From the cell containing the given text, extract its center point as (x, y) coordinate. 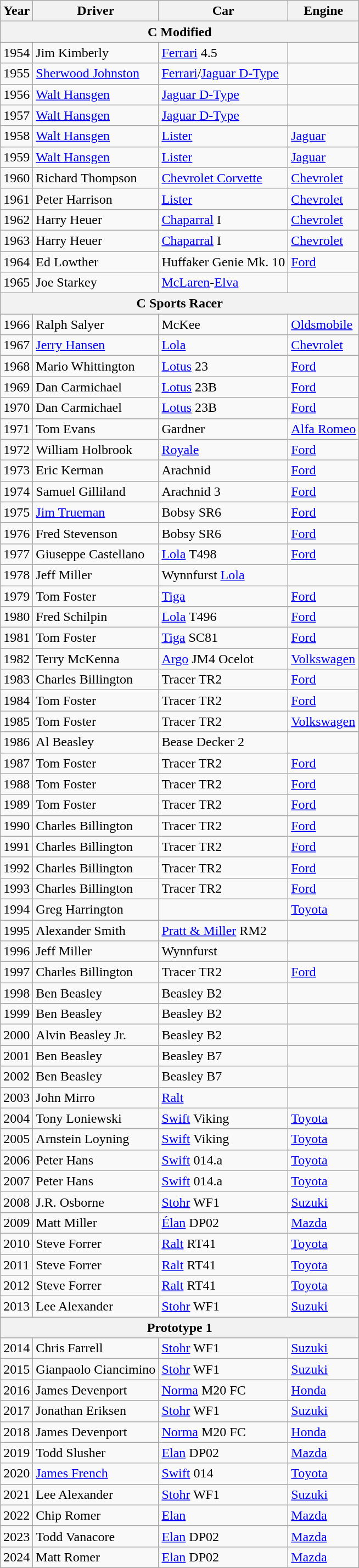
2003 (16, 1097)
1960 (16, 178)
1991 (16, 847)
1968 (16, 366)
Arnstein Loyning (96, 1139)
2013 (16, 1307)
Tony Loniewski (96, 1118)
Oldsmobile (324, 324)
1977 (16, 554)
1992 (16, 867)
1954 (16, 53)
1998 (16, 993)
Peter Harrison (96, 199)
Lola (223, 345)
2005 (16, 1139)
2021 (16, 1494)
Bease Decker 2 (223, 742)
Lola T498 (223, 554)
Huffaker Genie Mk. 10 (223, 262)
Alvin Beasley Jr. (96, 1035)
Jerry Hansen (96, 345)
Year (16, 11)
2008 (16, 1202)
2019 (16, 1453)
1980 (16, 617)
Ralph Salyer (96, 324)
1957 (16, 115)
2002 (16, 1077)
1983 (16, 680)
McKee (223, 324)
Lola T496 (223, 617)
McLaren-Elva (223, 283)
2009 (16, 1223)
Sherwood Johnston (96, 74)
2012 (16, 1286)
Todd Slusher (96, 1453)
Terry McKenna (96, 659)
1961 (16, 199)
1997 (16, 972)
Joe Starkey (96, 283)
1978 (16, 575)
Chevrolet Corvette (223, 178)
Wynnfurst Lola (223, 575)
1959 (16, 157)
Chip Romer (96, 1515)
Swift 014 (223, 1474)
Élan DP02 (223, 1223)
Wynnfurst (223, 951)
Tiga (223, 596)
1967 (16, 345)
Prototype 1 (180, 1328)
Pratt & Miller RM2 (223, 931)
Eric Kerman (96, 471)
Driver (96, 11)
2007 (16, 1181)
1973 (16, 471)
Jim Trueman (96, 512)
1956 (16, 94)
Ferrari 4.5 (223, 53)
1981 (16, 638)
Alexander Smith (96, 931)
1990 (16, 826)
Samuel Gilliland (96, 491)
J.R. Osborne (96, 1202)
Gardner (223, 429)
2000 (16, 1035)
Mario Whittington (96, 366)
1970 (16, 408)
Todd Vanacore (96, 1536)
1969 (16, 387)
Elan (223, 1515)
Jim Kimberly (96, 53)
Lotus 23 (223, 366)
Tiga SC81 (223, 638)
1975 (16, 512)
Royale (223, 450)
1987 (16, 763)
John Mirro (96, 1097)
1996 (16, 951)
2004 (16, 1118)
C Sports Racer (180, 304)
2006 (16, 1160)
1962 (16, 220)
Arachnid 3 (223, 491)
2015 (16, 1369)
Greg Harrington (96, 909)
Alfa Romeo (324, 429)
1982 (16, 659)
William Holbrook (96, 450)
2011 (16, 1264)
1986 (16, 742)
James French (96, 1474)
Richard Thompson (96, 178)
2020 (16, 1474)
1985 (16, 721)
2018 (16, 1432)
Fred Schilpin (96, 617)
2017 (16, 1411)
1965 (16, 283)
1979 (16, 596)
Ralt (223, 1097)
Matt Miller (96, 1223)
C Modified (180, 32)
Ferrari/Jaguar D-Type (223, 74)
Tom Evans (96, 429)
1971 (16, 429)
2001 (16, 1056)
1988 (16, 784)
2014 (16, 1348)
1999 (16, 1014)
1994 (16, 909)
1976 (16, 533)
Chris Farrell (96, 1348)
1966 (16, 324)
1989 (16, 805)
1974 (16, 491)
Arachnid (223, 471)
Gianpaolo Ciancimino (96, 1369)
2016 (16, 1390)
1984 (16, 701)
2023 (16, 1536)
Giuseppe Castellano (96, 554)
Ed Lowther (96, 262)
1958 (16, 136)
1964 (16, 262)
1995 (16, 931)
Engine (324, 11)
1955 (16, 74)
Jonathan Eriksen (96, 1411)
Al Beasley (96, 742)
Car (223, 11)
1963 (16, 240)
Matt Romer (96, 1557)
1993 (16, 888)
2024 (16, 1557)
2022 (16, 1515)
2010 (16, 1244)
Argo JM4 Ocelot (223, 659)
1972 (16, 450)
Fred Stevenson (96, 533)
